Pinpoint the cell where the given text exists, returning its [x, y] midpoint coordinate. 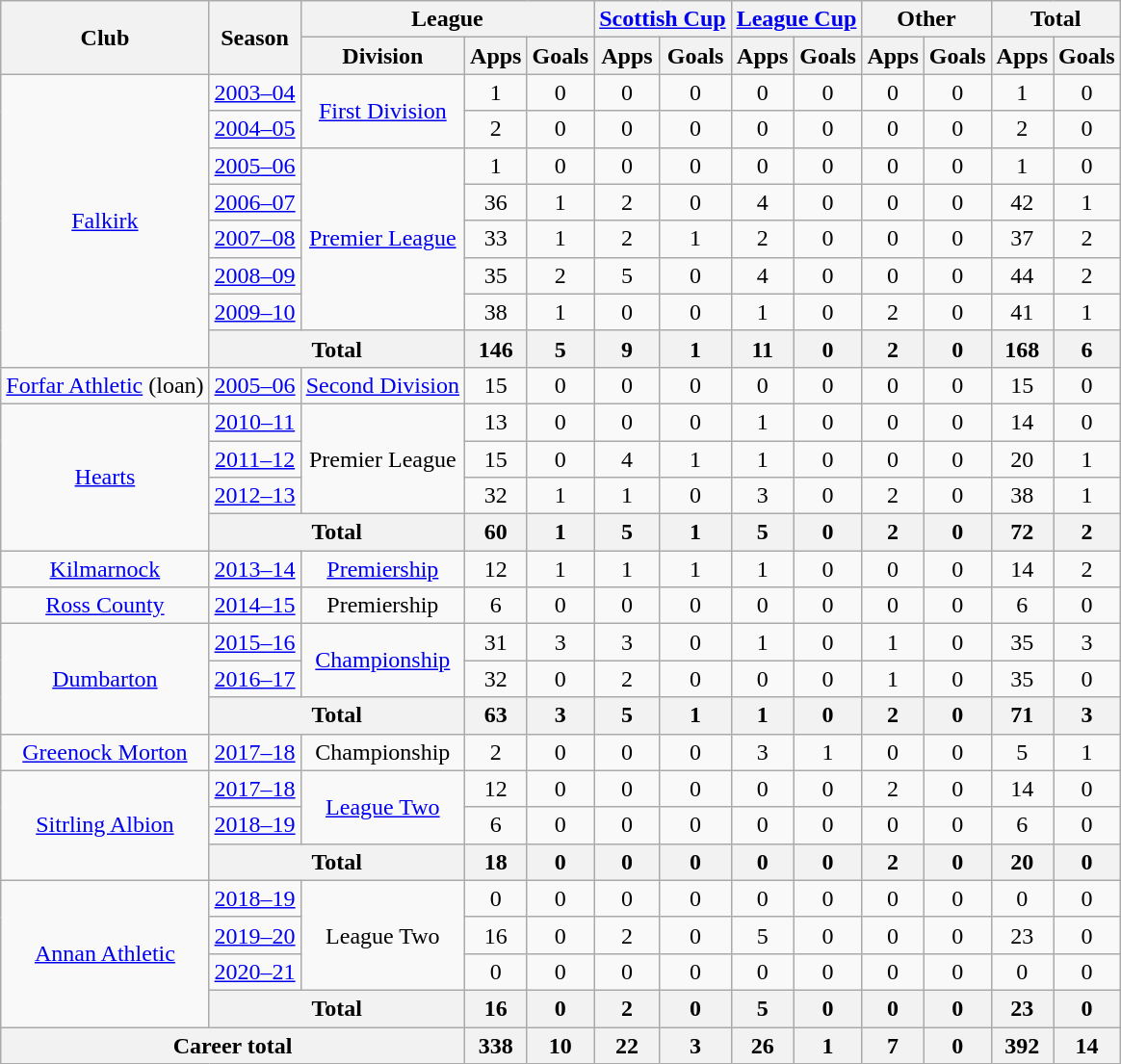
2013–14 [254, 569]
Forfar Athletic (loan) [105, 385]
10 [560, 1045]
63 [496, 715]
2006–07 [254, 202]
Division [382, 56]
72 [1022, 532]
36 [496, 202]
2012–13 [254, 496]
League Cup [796, 19]
42 [1022, 202]
2003–04 [254, 92]
Season [254, 38]
2014–15 [254, 606]
13 [496, 422]
9 [627, 349]
Kilmarnock [105, 569]
Career total [233, 1045]
Other [926, 19]
Sitrling Albion [105, 825]
2004–05 [254, 129]
Dumbarton [105, 679]
Greenock Morton [105, 752]
44 [1022, 275]
41 [1022, 312]
League [447, 19]
Annan Athletic [105, 953]
2007–08 [254, 239]
168 [1022, 349]
Club [105, 38]
71 [1022, 715]
Hearts [105, 477]
2009–10 [254, 312]
11 [763, 349]
Scottish Cup [663, 19]
Falkirk [105, 221]
22 [627, 1045]
2008–09 [254, 275]
31 [496, 642]
37 [1022, 239]
60 [496, 532]
338 [496, 1045]
Ross County [105, 606]
2019–20 [254, 935]
2010–11 [254, 422]
26 [763, 1045]
18 [496, 862]
7 [893, 1045]
2015–16 [254, 642]
33 [496, 239]
2020–21 [254, 972]
First Division [382, 111]
392 [1022, 1045]
Second Division [382, 385]
146 [496, 349]
2011–12 [254, 459]
2016–17 [254, 679]
